Locate the cell with the specified text and output its [X, Y] center coordinate. 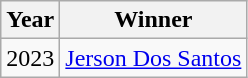
Jerson Dos Santos [154, 58]
2023 [30, 58]
Winner [154, 20]
Year [30, 20]
